Determine the (x, y) coordinate at the center of the cell enclosing the given text.  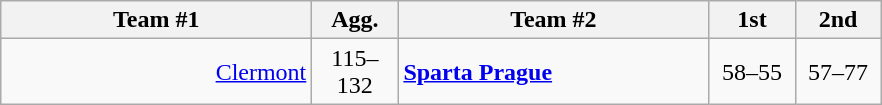
Team #1 (156, 20)
Agg. (355, 20)
Sparta Prague (554, 72)
58–55 (752, 72)
57–77 (838, 72)
Team #2 (554, 20)
1st (752, 20)
2nd (838, 20)
115–132 (355, 72)
Clermont (156, 72)
